Locate the cell with the specified text and output its (X, Y) center coordinate. 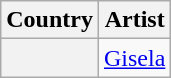
Artist (134, 20)
Country (50, 20)
Gisela (134, 58)
